Find where the given text appears and provide that cell's center as (X, Y) coordinate. 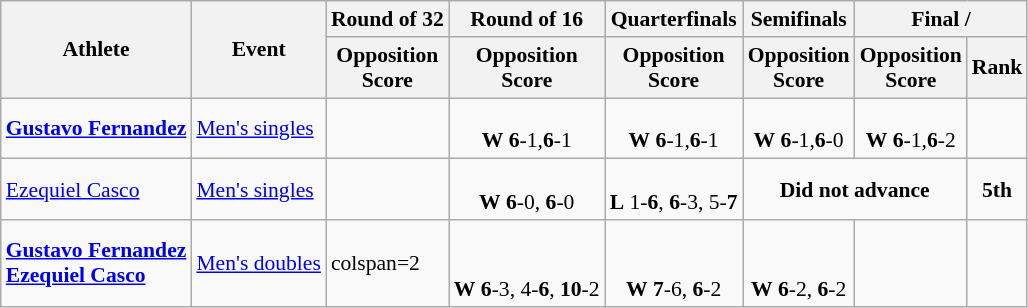
L 1-6, 6-3, 5-7 (674, 190)
W 7-6, 6-2 (674, 264)
W 6-1,6-2 (911, 128)
Rank (998, 68)
Event (258, 50)
Semifinals (799, 19)
Quarterfinals (674, 19)
W 6-0, 6-0 (527, 190)
Did not advance (855, 190)
Round of 32 (388, 19)
Final / (942, 19)
5th (998, 190)
colspan=2 (388, 264)
Gustavo Fernandez (96, 128)
Ezequiel Casco (96, 190)
W 6-1,6-0 (799, 128)
Round of 16 (527, 19)
Men's doubles (258, 264)
W 6-3, 4-6, 10-2 (527, 264)
Gustavo FernandezEzequiel Casco (96, 264)
W 6-2, 6-2 (799, 264)
Athlete (96, 50)
